From the cell containing the given text, extract its center point as [x, y] coordinate. 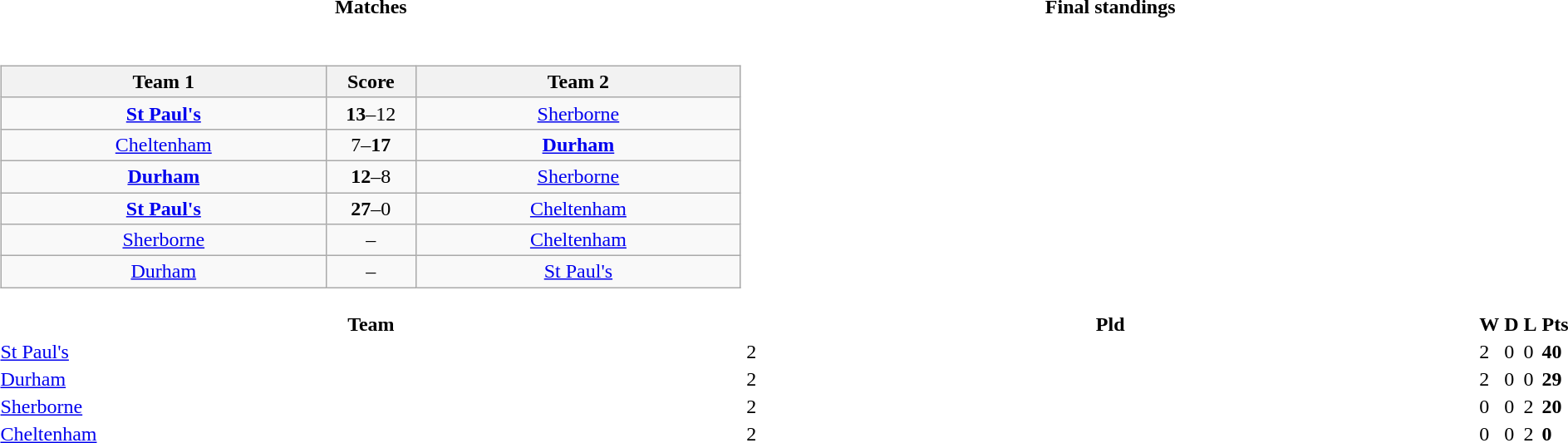
W [1489, 324]
Score [371, 81]
27–0 [371, 209]
Pld [1110, 324]
12–8 [371, 176]
D [1511, 324]
7–17 [371, 145]
Team 1 [163, 81]
Team 2 [578, 81]
L [1531, 324]
13–12 [371, 113]
